Detect which cell encompasses the target text, then output its (X, Y) center coordinate. 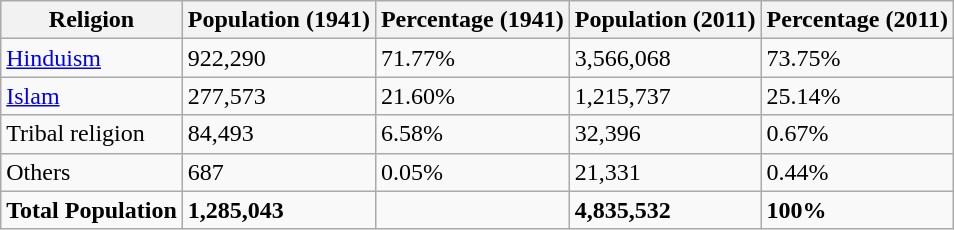
100% (858, 210)
71.77% (472, 58)
Population (2011) (665, 20)
Percentage (2011) (858, 20)
25.14% (858, 96)
Others (92, 172)
Tribal religion (92, 134)
6.58% (472, 134)
1,285,043 (278, 210)
687 (278, 172)
73.75% (858, 58)
3,566,068 (665, 58)
0.67% (858, 134)
Islam (92, 96)
4,835,532 (665, 210)
922,290 (278, 58)
0.44% (858, 172)
Total Population (92, 210)
0.05% (472, 172)
277,573 (278, 96)
21,331 (665, 172)
1,215,737 (665, 96)
Population (1941) (278, 20)
84,493 (278, 134)
21.60% (472, 96)
Hinduism (92, 58)
32,396 (665, 134)
Percentage (1941) (472, 20)
Religion (92, 20)
